Provide the (X, Y) coordinate of the cell's center where the given text is located.  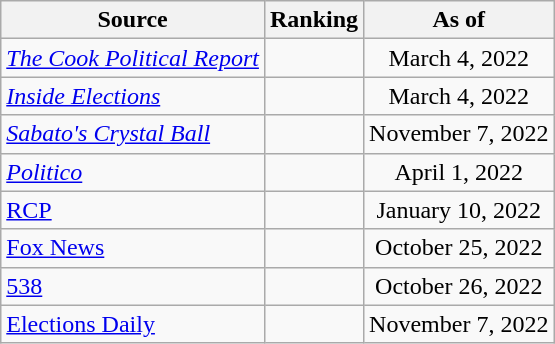
Elections Daily (133, 324)
Sabato's Crystal Ball (133, 134)
October 25, 2022 (459, 248)
As of (459, 20)
April 1, 2022 (459, 172)
October 26, 2022 (459, 286)
Fox News (133, 248)
Politico (133, 172)
RCP (133, 210)
538 (133, 286)
Ranking (314, 20)
January 10, 2022 (459, 210)
Inside Elections (133, 96)
The Cook Political Report (133, 58)
Source (133, 20)
